For the text-containing cell, return its midpoint in (X, Y) coordinate format. 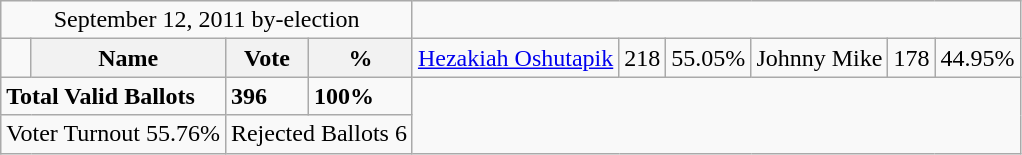
218 (642, 58)
55.05% (708, 58)
Voter Turnout 55.76% (114, 134)
Vote (266, 58)
Total Valid Ballots (114, 96)
44.95% (978, 58)
178 (912, 58)
Name (128, 58)
Johnny Mike (820, 58)
Rejected Ballots 6 (318, 134)
100% (361, 96)
396 (266, 96)
% (361, 58)
September 12, 2011 by-election (207, 20)
Hezakiah Oshutapik (515, 58)
